Return (x, y) of the center of cell containing provided text 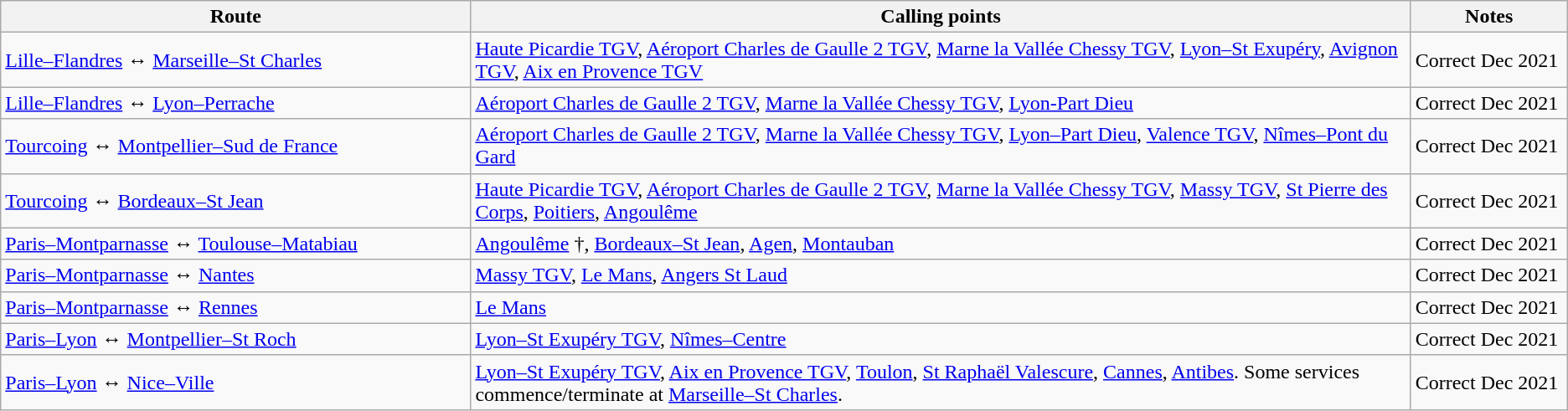
Paris–Montparnasse ↔ Rennes (236, 307)
Tourcoing ↔ Montpellier–Sud de France (236, 146)
Aéroport Charles de Gaulle 2 TGV, Marne la Vallée Chessy TGV, Lyon–Part Dieu, Valence TGV, Nîmes–Pont du Gard (941, 146)
Lille–Flandres ↔ Marseille–St Charles (236, 60)
Tourcoing ↔ Bordeaux–St Jean (236, 201)
Paris–Montparnasse ↔ Nantes (236, 275)
Lyon–St Exupéry TGV, Nîmes–Centre (941, 339)
Aéroport Charles de Gaulle 2 TGV, Marne la Vallée Chessy TGV, Lyon-Part Dieu (941, 103)
Lille–Flandres ↔ Lyon–Perrache (236, 103)
Haute Picardie TGV, Aéroport Charles de Gaulle 2 TGV, Marne la Vallée Chessy TGV, Massy TGV, St Pierre des Corps, Poitiers, Angoulême (941, 201)
Paris–Lyon ↔ Nice–Ville (236, 382)
Angoulême †, Bordeaux–St Jean, Agen, Montauban (941, 244)
Paris–Montparnasse ↔ Toulouse–Matabiau (236, 244)
Le Mans (941, 307)
Massy TGV, Le Mans, Angers St Laud (941, 275)
Paris–Lyon ↔ Montpellier–St Roch (236, 339)
Notes (1489, 17)
Calling points (941, 17)
Route (236, 17)
Haute Picardie TGV, Aéroport Charles de Gaulle 2 TGV, Marne la Vallée Chessy TGV, Lyon–St Exupéry, Avignon TGV, Aix en Provence TGV (941, 60)
Lyon–St Exupéry TGV, Aix en Provence TGV, Toulon, St Raphaël Valescure, Cannes, Antibes. Some services commence/terminate at Marseille–St Charles. (941, 382)
